Scan for the cell matching the given text and deliver its (X, Y) coordinate at center. 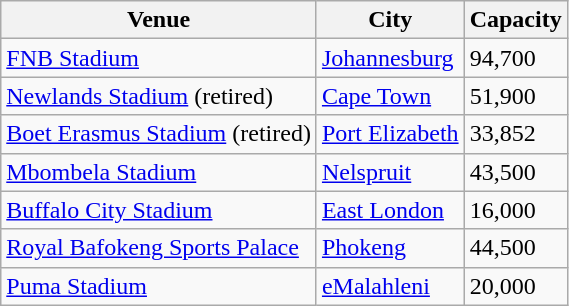
44,500 (516, 248)
Newlands Stadium (retired) (159, 96)
51,900 (516, 96)
Cape Town (390, 96)
94,700 (516, 58)
Capacity (516, 20)
43,500 (516, 172)
Boet Erasmus Stadium (retired) (159, 134)
Buffalo City Stadium (159, 210)
Port Elizabeth (390, 134)
33,852 (516, 134)
20,000 (516, 286)
Mbombela Stadium (159, 172)
City (390, 20)
FNB Stadium (159, 58)
Johannesburg (390, 58)
Phokeng (390, 248)
Venue (159, 20)
East London (390, 210)
Royal Bafokeng Sports Palace (159, 248)
16,000 (516, 210)
Nelspruit (390, 172)
Puma Stadium (159, 286)
eMalahleni (390, 286)
